Identify which cell holds the provided text, then report its [x, y] central coordinate. 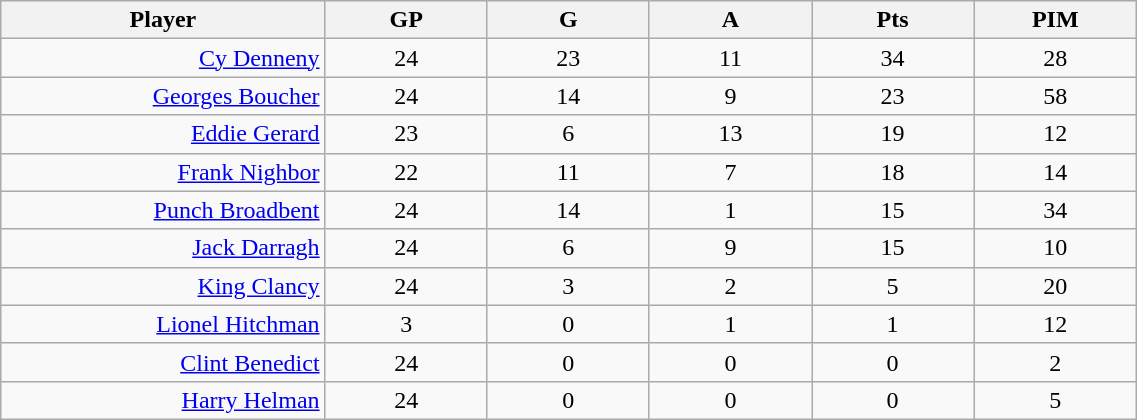
10 [1056, 248]
58 [1056, 96]
7 [730, 172]
Player [163, 20]
19 [893, 134]
G [568, 20]
Clint Benedict [163, 362]
Punch Broadbent [163, 210]
Frank Nighbor [163, 172]
GP [406, 20]
Cy Denneny [163, 58]
A [730, 20]
PIM [1056, 20]
Lionel Hitchman [163, 324]
28 [1056, 58]
King Clancy [163, 286]
Georges Boucher [163, 96]
22 [406, 172]
18 [893, 172]
Pts [893, 20]
Harry Helman [163, 400]
Eddie Gerard [163, 134]
13 [730, 134]
20 [1056, 286]
Jack Darragh [163, 248]
